Return the [X, Y] coordinate for the center point of the cell that contains the specified text.  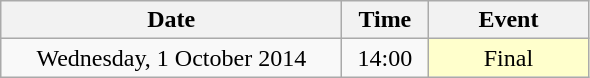
Wednesday, 1 October 2014 [172, 58]
Time [385, 20]
Date [172, 20]
14:00 [385, 58]
Event [508, 20]
Final [508, 58]
